Provide the [x, y] coordinate of the cell's center where the given text is located.  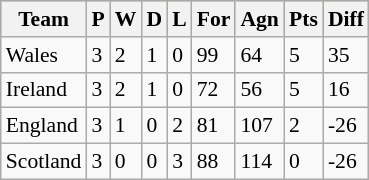
P [98, 19]
For [214, 19]
35 [346, 55]
Pts [304, 19]
L [180, 19]
Team [44, 19]
114 [260, 162]
56 [260, 90]
D [154, 19]
Ireland [44, 90]
Scotland [44, 162]
107 [260, 126]
99 [214, 55]
England [44, 126]
Wales [44, 55]
81 [214, 126]
Agn [260, 19]
W [126, 19]
64 [260, 55]
16 [346, 90]
Diff [346, 19]
72 [214, 90]
88 [214, 162]
